Find where the given text appears and provide that cell's center as (X, Y) coordinate. 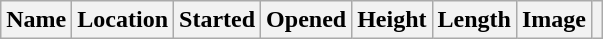
Name (36, 20)
Length (474, 20)
Started (218, 20)
Height (392, 20)
Image (554, 20)
Opened (306, 20)
Location (123, 20)
